Return the [x, y] coordinate for the center point of the cell that contains the specified text.  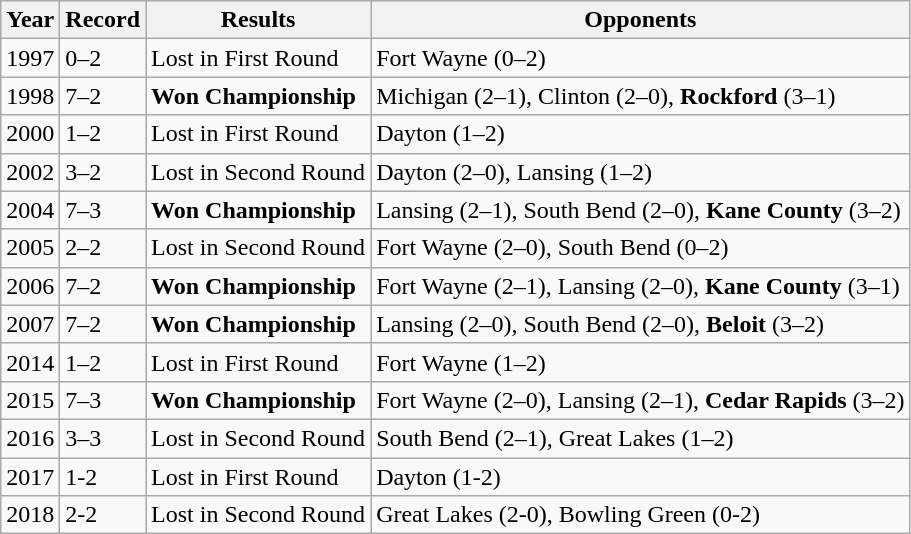
0–2 [103, 58]
Fort Wayne (2–0), South Bend (0–2) [641, 248]
2015 [30, 400]
3–3 [103, 438]
Great Lakes (2-0), Bowling Green (0-2) [641, 515]
2007 [30, 324]
1-2 [103, 477]
Record [103, 20]
Results [258, 20]
1997 [30, 58]
2000 [30, 134]
Year [30, 20]
2017 [30, 477]
Fort Wayne (2–0), Lansing (2–1), Cedar Rapids (3–2) [641, 400]
2004 [30, 210]
2005 [30, 248]
2–2 [103, 248]
Michigan (2–1), Clinton (2–0), Rockford (3–1) [641, 96]
Fort Wayne (2–1), Lansing (2–0), Kane County (3–1) [641, 286]
2002 [30, 172]
Dayton (1–2) [641, 134]
Opponents [641, 20]
2014 [30, 362]
Fort Wayne (1–2) [641, 362]
3–2 [103, 172]
1998 [30, 96]
Dayton (2–0), Lansing (1–2) [641, 172]
Fort Wayne (0–2) [641, 58]
2018 [30, 515]
2006 [30, 286]
2016 [30, 438]
2-2 [103, 515]
Lansing (2–1), South Bend (2–0), Kane County (3–2) [641, 210]
South Bend (2–1), Great Lakes (1–2) [641, 438]
Dayton (1-2) [641, 477]
Lansing (2–0), South Bend (2–0), Beloit (3–2) [641, 324]
